Detect which cell encompasses the target text, then output its [x, y] center coordinate. 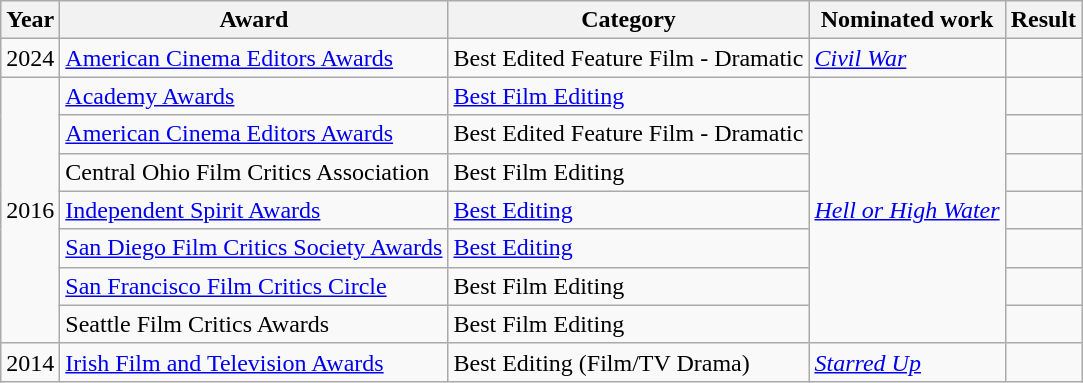
Nominated work [907, 20]
Irish Film and Television Awards [254, 362]
2014 [30, 362]
Independent Spirit Awards [254, 210]
2024 [30, 58]
San Diego Film Critics Society Awards [254, 248]
Starred Up [907, 362]
Academy Awards [254, 96]
Result [1043, 20]
Category [628, 20]
Hell or High Water [907, 210]
Award [254, 20]
Central Ohio Film Critics Association [254, 172]
Year [30, 20]
Best Editing (Film/TV Drama) [628, 362]
2016 [30, 210]
Civil War [907, 58]
Seattle Film Critics Awards [254, 324]
San Francisco Film Critics Circle [254, 286]
